Pinpoint the cell where the given text exists, returning its [X, Y] midpoint coordinate. 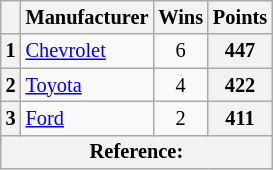
4 [180, 85]
Reference: [136, 152]
6 [180, 51]
447 [240, 51]
Points [240, 17]
422 [240, 85]
Chevrolet [88, 51]
1 [11, 51]
411 [240, 118]
Manufacturer [88, 17]
3 [11, 118]
Wins [180, 17]
Ford [88, 118]
Toyota [88, 85]
